Scan for the cell matching the given text and deliver its (X, Y) coordinate at center. 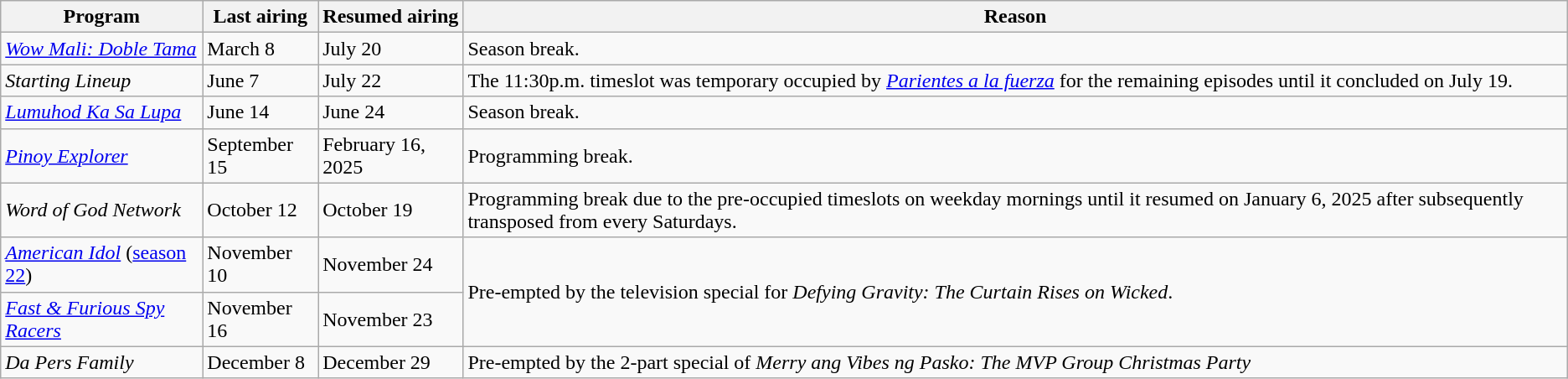
November 10 (260, 265)
Reason (1015, 17)
Program (102, 17)
Word of God Network (102, 210)
Pre-empted by the 2-part special of Merry ang Vibes ng Pasko: The MVP Group Christmas Party (1015, 362)
October 12 (260, 210)
Starting Lineup (102, 80)
June 24 (390, 112)
Fast & Furious Spy Racers (102, 319)
November 23 (390, 319)
November 24 (390, 265)
Lumuhod Ka Sa Lupa (102, 112)
June 14 (260, 112)
Last airing (260, 17)
December 8 (260, 362)
December 29 (390, 362)
February 16, 2025 (390, 156)
July 20 (390, 49)
Resumed airing (390, 17)
September 15 (260, 156)
Pre-empted by the television special for Defying Gravity: The Curtain Rises on Wicked. (1015, 292)
July 22 (390, 80)
June 7 (260, 80)
Pinoy Explorer (102, 156)
Wow Mali: Doble Tama (102, 49)
March 8 (260, 49)
Da Pers Family (102, 362)
American Idol (season 22) (102, 265)
October 19 (390, 210)
The 11:30p.m. timeslot was temporary occupied by Parientes a la fuerza for the remaining episodes until it concluded on July 19. (1015, 80)
November 16 (260, 319)
Programming break. (1015, 156)
